Detect which cell encompasses the target text, then output its (x, y) center coordinate. 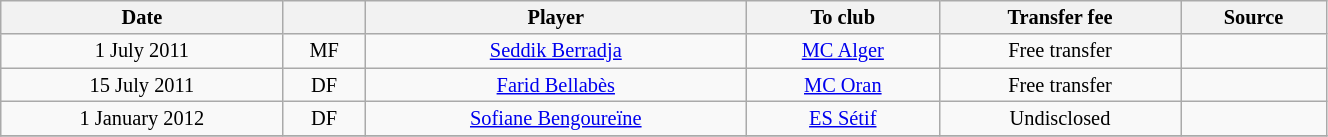
To club (842, 17)
Transfer fee (1060, 17)
Sofiane Bengoureïne (556, 118)
MF (324, 51)
15 July 2011 (142, 85)
Source (1254, 17)
Date (142, 17)
1 January 2012 (142, 118)
ES Sétif (842, 118)
Seddik Berradja (556, 51)
1 July 2011 (142, 51)
Farid Bellabès (556, 85)
Undisclosed (1060, 118)
MC Alger (842, 51)
Player (556, 17)
MC Oran (842, 85)
